Identify which cell holds the provided text, then report its (x, y) central coordinate. 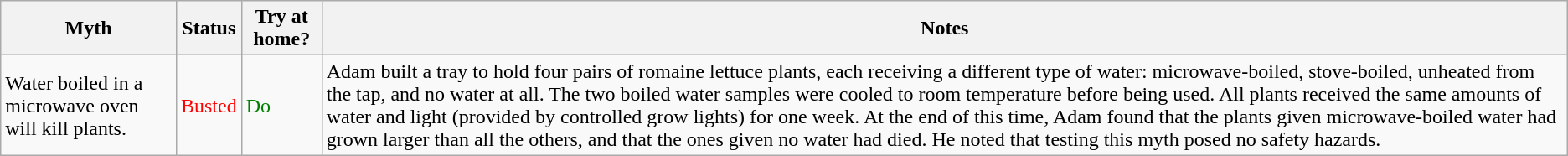
Myth (89, 29)
Water boiled in a microwave oven will kill plants. (89, 106)
Status (209, 29)
Try at home? (281, 29)
Notes (945, 29)
Do (281, 106)
Busted (209, 106)
